Pinpoint the cell where the given text exists, returning its (x, y) midpoint coordinate. 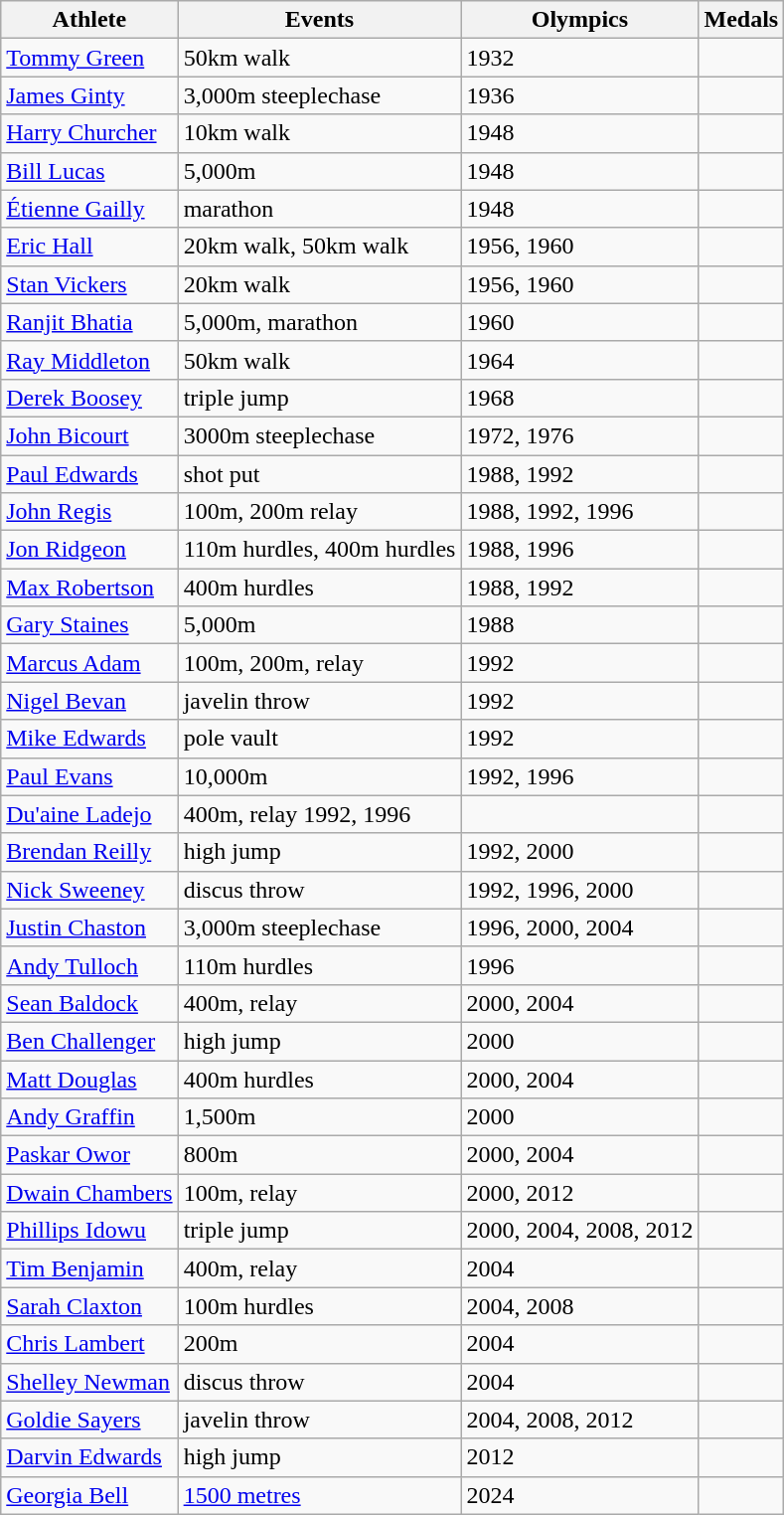
Paul Edwards (89, 474)
Brendan Reilly (89, 852)
Athlete (89, 20)
marathon (320, 209)
Events (320, 20)
20km walk (320, 284)
1972, 1976 (580, 435)
20km walk, 50km walk (320, 247)
Ray Middleton (89, 360)
200m (320, 1344)
1988, 1996 (580, 550)
Matt Douglas (89, 1079)
Tim Benjamin (89, 1268)
Nick Sweeney (89, 890)
Marcus Adam (89, 663)
Max Robertson (89, 588)
Goldie Sayers (89, 1420)
3000m steeplechase (320, 435)
John Regis (89, 512)
Dwain Chambers (89, 1193)
1996, 2000, 2004 (580, 927)
Darvin Edwards (89, 1457)
1992, 2000 (580, 852)
800m (320, 1155)
Ranjit Bhatia (89, 322)
1996 (580, 965)
Jon Ridgeon (89, 550)
100m hurdles (320, 1306)
Andy Tulloch (89, 965)
Sarah Claxton (89, 1306)
5,000m, marathon (320, 322)
1968 (580, 398)
Étienne Gailly (89, 209)
Sean Baldock (89, 1003)
1960 (580, 322)
Ben Challenger (89, 1041)
1,500m (320, 1117)
Tommy Green (89, 58)
2012 (580, 1457)
1988, 1992, 1996 (580, 512)
1932 (580, 58)
Nigel Bevan (89, 701)
400m, relay 1992, 1996 (320, 814)
Bill Lucas (89, 171)
Justin Chaston (89, 927)
1936 (580, 95)
Olympics (580, 20)
Andy Graffin (89, 1117)
100m, 200m, relay (320, 663)
Paskar Owor (89, 1155)
Eric Hall (89, 247)
John Bicourt (89, 435)
2004, 2008, 2012 (580, 1420)
2000, 2004, 2008, 2012 (580, 1231)
Derek Boosey (89, 398)
2004, 2008 (580, 1306)
James Ginty (89, 95)
Gary Staines (89, 625)
Harry Churcher (89, 133)
Chris Lambert (89, 1344)
pole vault (320, 739)
2024 (580, 1495)
110m hurdles, 400m hurdles (320, 550)
110m hurdles (320, 965)
Georgia Bell (89, 1495)
100m, 200m relay (320, 512)
shot put (320, 474)
10,000m (320, 776)
Medals (741, 20)
Shelley Newman (89, 1382)
1992, 1996, 2000 (580, 890)
100m, relay (320, 1193)
10km walk (320, 133)
Phillips Idowu (89, 1231)
Paul Evans (89, 776)
2000, 2012 (580, 1193)
Stan Vickers (89, 284)
1500 metres (320, 1495)
Mike Edwards (89, 739)
Du'aine Ladejo (89, 814)
1964 (580, 360)
1992, 1996 (580, 776)
1988 (580, 625)
